Identify which cell holds the provided text, then report its [X, Y] central coordinate. 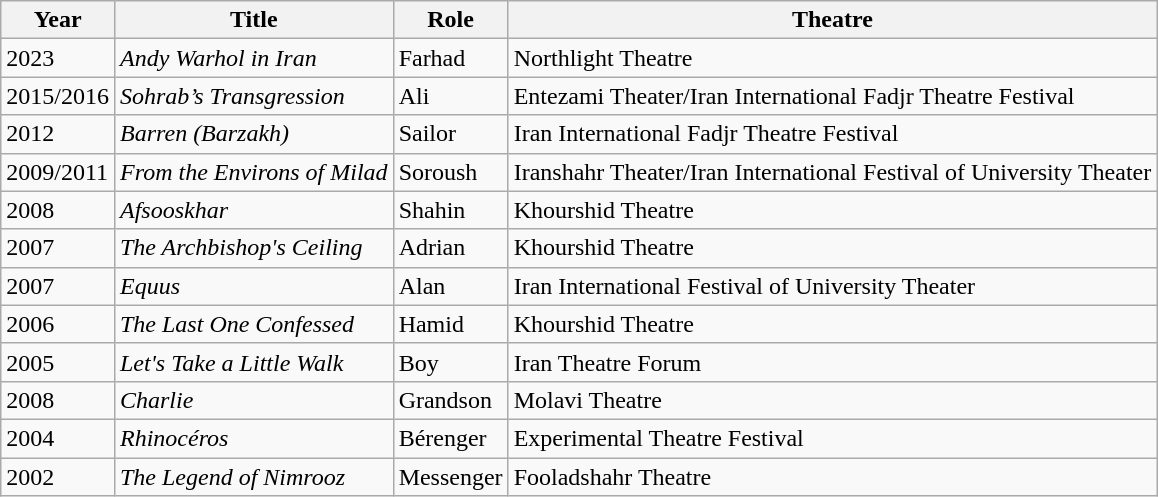
Bérenger [450, 438]
Iran International Festival of University Theater [832, 286]
Andy Warhol in Iran [254, 58]
Sailor [450, 134]
Rhinocéros [254, 438]
Iran International Fadjr Theatre Festival [832, 134]
Let's Take a Little Walk [254, 362]
Hamid [450, 324]
Title [254, 20]
2023 [58, 58]
From the Environs of Milad [254, 172]
The Last One Confessed [254, 324]
2002 [58, 477]
Molavi Theatre [832, 400]
2009/2011 [58, 172]
Iranshahr Theater/Iran International Festival of University Theater [832, 172]
2005 [58, 362]
Boy [450, 362]
Messenger [450, 477]
Equus [254, 286]
Role [450, 20]
Soroush [450, 172]
The Archbishop's Ceiling [254, 248]
Year [58, 20]
Alan [450, 286]
Experimental Theatre Festival [832, 438]
Adrian [450, 248]
2012 [58, 134]
2015/2016 [58, 96]
Charlie [254, 400]
Ali [450, 96]
Afsooskhar [254, 210]
Entezami Theater/Iran International Fadjr Theatre Festival [832, 96]
Shahin [450, 210]
The Legend of Nimrooz [254, 477]
Theatre [832, 20]
Northlight Theatre [832, 58]
2006 [58, 324]
Barren (Barzakh) [254, 134]
Farhad [450, 58]
Grandson [450, 400]
Sohrab’s Transgression [254, 96]
Iran Theatre Forum [832, 362]
Fooladshahr Theatre [832, 477]
2004 [58, 438]
